Detect which cell encompasses the target text, then output its (x, y) center coordinate. 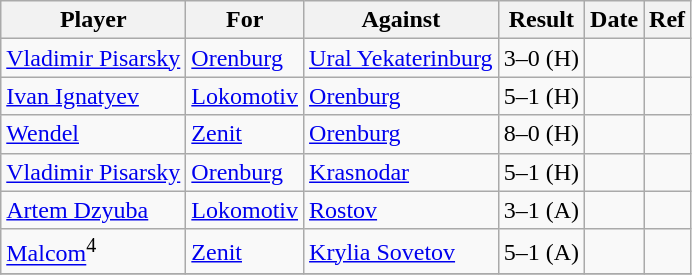
Against (402, 20)
Krylia Sovetov (402, 252)
Result (541, 20)
8–0 (H) (541, 134)
3–1 (A) (541, 210)
Player (94, 20)
Ref (668, 20)
Wendel (94, 134)
Ural Yekaterinburg (402, 58)
5–1 (A) (541, 252)
Date (614, 20)
Krasnodar (402, 172)
Rostov (402, 210)
Artem Dzyuba (94, 210)
Ivan Ignatyev (94, 96)
For (245, 20)
3–0 (H) (541, 58)
Malcom4 (94, 252)
